For the text-containing cell, return its midpoint in (X, Y) coordinate format. 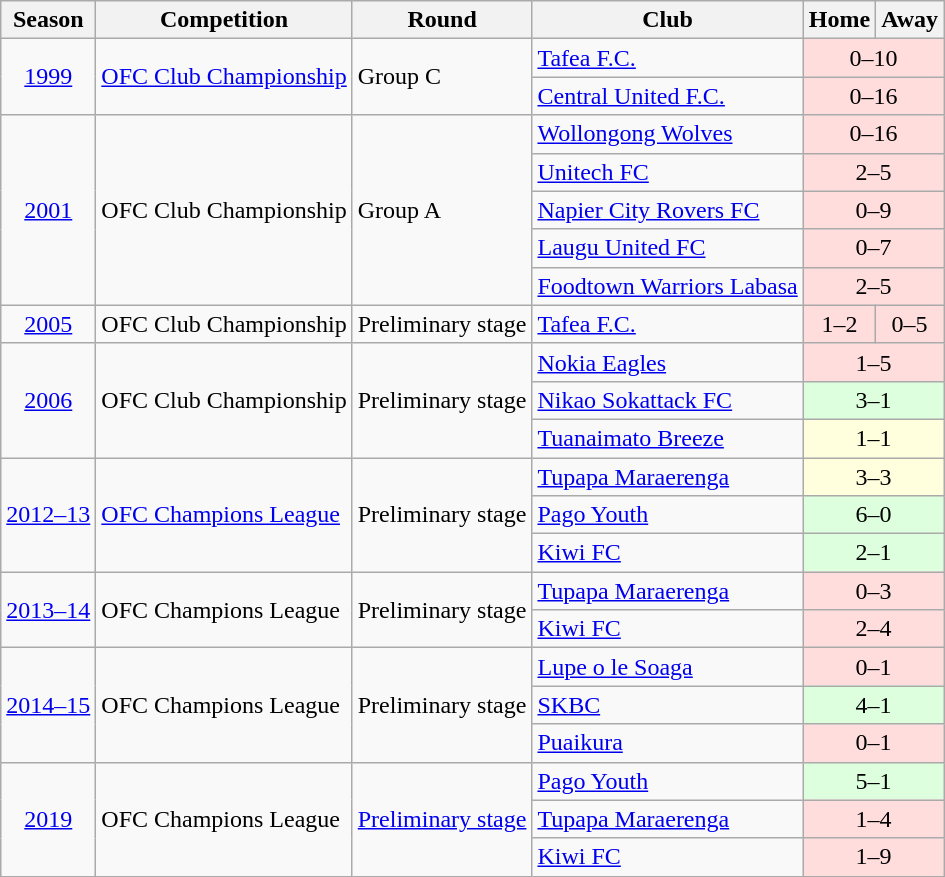
0–7 (873, 248)
3–3 (873, 477)
Unitech FC (668, 172)
Club (668, 20)
SKBC (668, 705)
Nokia Eagles (668, 362)
1–1 (873, 438)
1–5 (873, 362)
Competition (224, 20)
Away (910, 20)
Napier City Rovers FC (668, 210)
1–9 (873, 857)
Wollongong Wolves (668, 134)
0–9 (873, 210)
2005 (48, 324)
0–3 (873, 591)
Nikao Sokattack FC (668, 400)
Tuanaimato Breeze (668, 438)
4–1 (873, 705)
2014–15 (48, 705)
1–4 (873, 819)
Central United F.C. (668, 96)
1–2 (839, 324)
1999 (48, 77)
Foodtown Warriors Labasa (668, 286)
2001 (48, 210)
0–10 (873, 58)
Puaikura (668, 743)
2019 (48, 819)
5–1 (873, 781)
2–1 (873, 553)
Round (442, 20)
Lupe o le Soaga (668, 667)
2013–14 (48, 610)
2012–13 (48, 515)
0–5 (910, 324)
Laugu United FC (668, 248)
6–0 (873, 515)
Season (48, 20)
2–4 (873, 629)
Group A (442, 210)
Group C (442, 77)
Home (839, 20)
3–1 (873, 400)
2006 (48, 400)
